Capture the cell that displays the provided text and extract its (x, y) central coordinate. 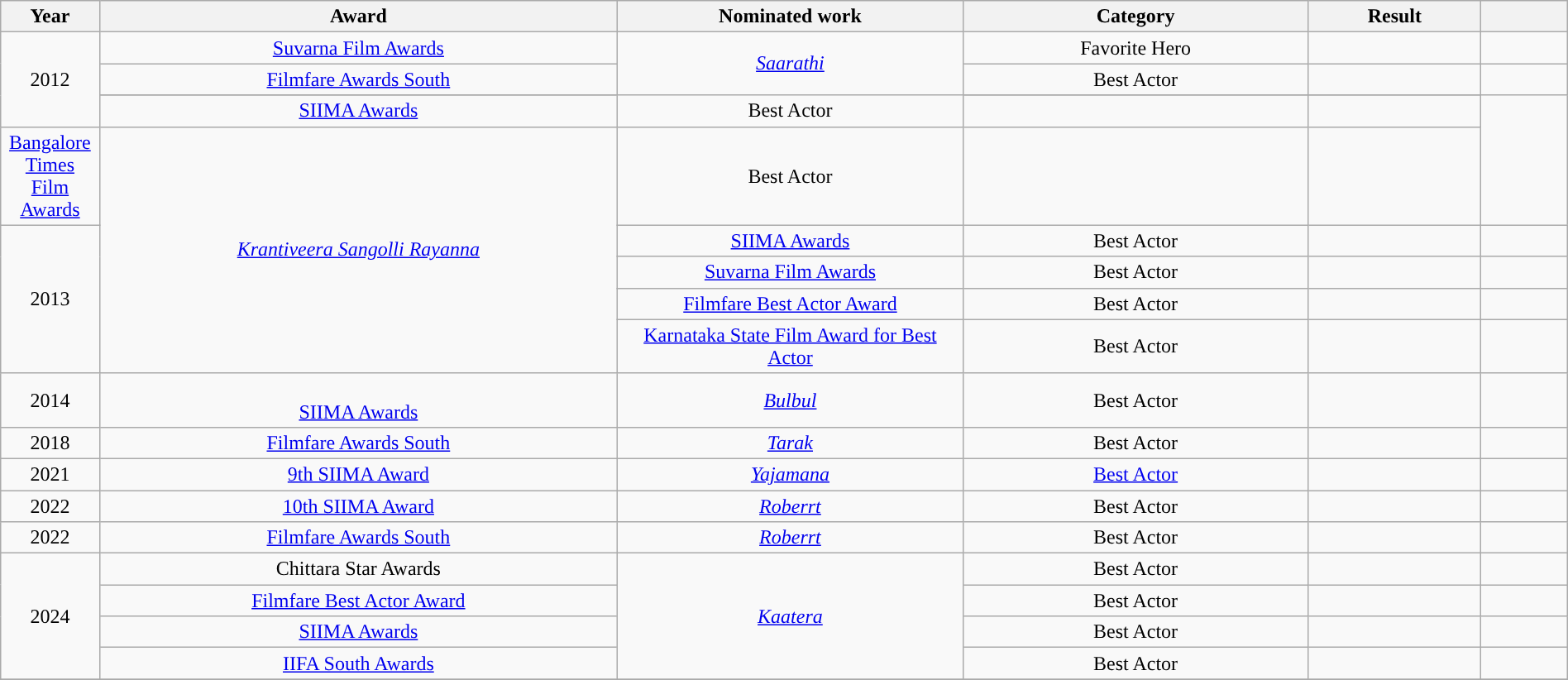
Award (359, 17)
Karnataka State Film Award for Best Actor (791, 346)
Tarak (791, 443)
Chittara Star Awards (359, 569)
2021 (50, 474)
Kaatera (791, 616)
10th SIIMA Award (359, 505)
2018 (50, 443)
Saarathi (791, 64)
Bangalore Times Film Awards (50, 175)
Result (1394, 17)
2012 (50, 79)
Year (50, 17)
Bulbul (791, 400)
Favorite Hero (1135, 48)
Nominated work (791, 17)
Krantiveera Sangolli Rayanna (359, 250)
9th SIIMA Award (359, 474)
Yajamana (791, 474)
2014 (50, 400)
Category (1135, 17)
2013 (50, 299)
2024 (50, 616)
IIFA South Awards (359, 663)
